From the cell containing the given text, extract its center point as [X, Y] coordinate. 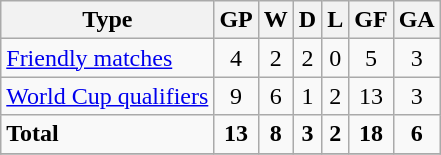
18 [371, 134]
GA [416, 20]
L [336, 20]
D [307, 20]
Total [108, 134]
0 [336, 58]
1 [307, 96]
Type [108, 20]
Friendly matches [108, 58]
GP [236, 20]
4 [236, 58]
W [276, 20]
GF [371, 20]
9 [236, 96]
5 [371, 58]
8 [276, 134]
World Cup qualifiers [108, 96]
